Identify which cell holds the provided text, then report its [x, y] central coordinate. 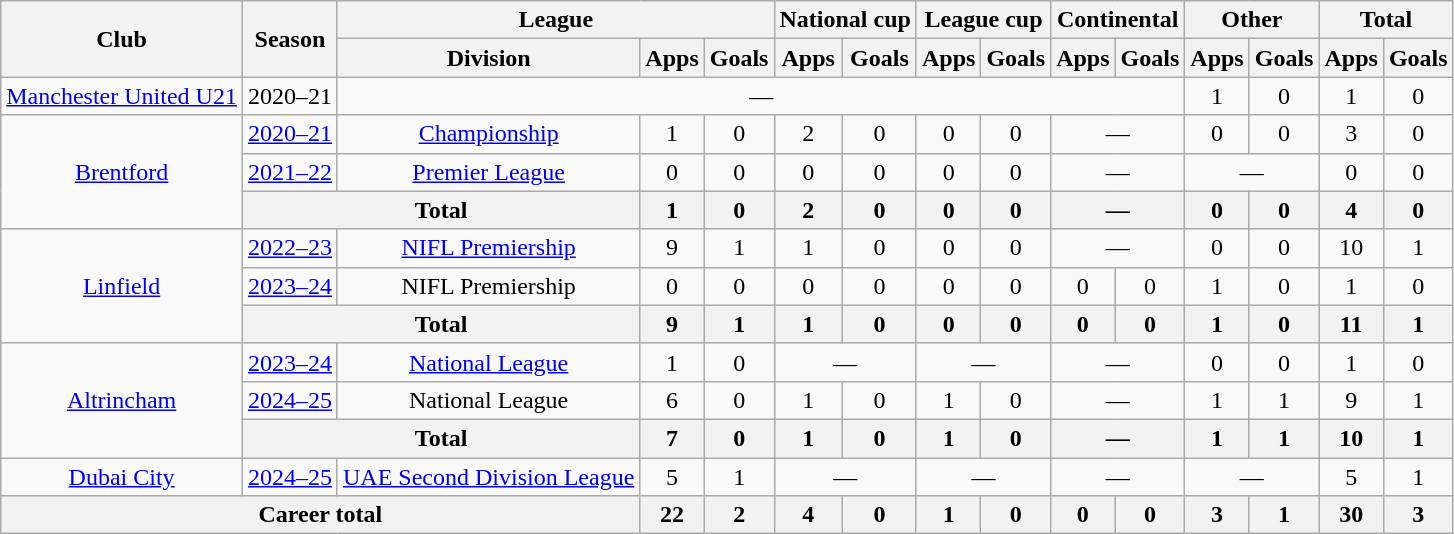
Club [122, 39]
Dubai City [122, 477]
7 [672, 438]
Career total [320, 515]
2022–23 [290, 248]
League [556, 20]
Linfield [122, 286]
Division [488, 58]
National cup [845, 20]
Continental [1118, 20]
11 [1351, 324]
22 [672, 515]
Premier League [488, 172]
Other [1252, 20]
UAE Second Division League [488, 477]
30 [1351, 515]
Manchester United U21 [122, 96]
League cup [983, 20]
Brentford [122, 172]
Season [290, 39]
2021–22 [290, 172]
6 [672, 400]
Altrincham [122, 400]
Championship [488, 134]
